Find where the given text appears and provide that cell's center as (x, y) coordinate. 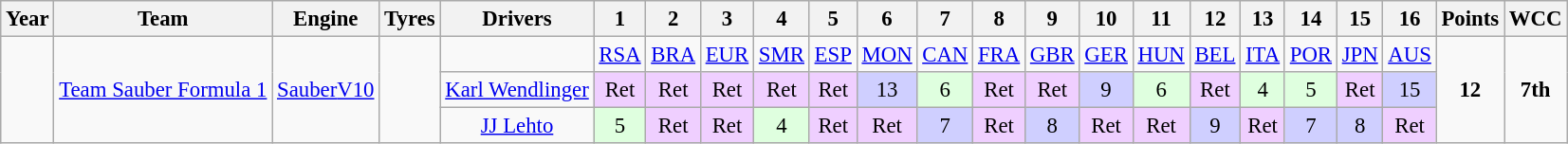
11 (1161, 19)
10 (1106, 19)
Year (28, 19)
GER (1106, 55)
Drivers (517, 19)
7th (1536, 91)
SMR (782, 55)
Karl Wendlinger (517, 90)
POR (1311, 55)
BEL (1215, 55)
AUS (1410, 55)
JJ Lehto (517, 126)
2 (673, 19)
16 (1410, 19)
Team Sauber Formula 1 (163, 91)
14 (1311, 19)
ITA (1264, 55)
Points (1470, 19)
1 (620, 19)
Team (163, 19)
EUR (727, 55)
WCC (1536, 19)
GBR (1053, 55)
ESP (833, 55)
Engine (326, 19)
SauberV10 (326, 91)
FRA (1000, 55)
HUN (1161, 55)
3 (727, 19)
JPN (1360, 55)
RSA (620, 55)
CAN (945, 55)
BRA (673, 55)
Tyres (410, 19)
MON (887, 55)
